From the cell containing the given text, extract its center point as [X, Y] coordinate. 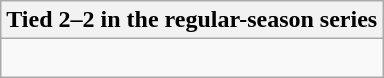
Tied 2–2 in the regular-season series [192, 20]
